Output the (X, Y) coordinate of the center of the cell containing the given text.  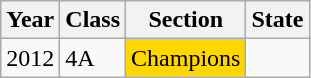
2012 (30, 58)
Class (93, 20)
4A (93, 58)
Section (186, 20)
Champions (186, 58)
Year (30, 20)
State (278, 20)
